Locate the cell with the specified text and output its [X, Y] center coordinate. 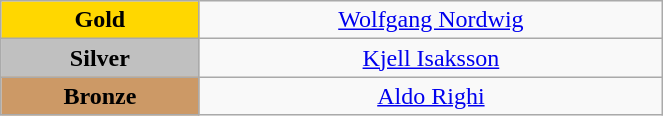
Kjell Isaksson [431, 58]
Gold [100, 20]
Silver [100, 58]
Wolfgang Nordwig [431, 20]
Aldo Righi [431, 96]
Bronze [100, 96]
